Output the (x, y) coordinate of the center of the cell containing the given text.  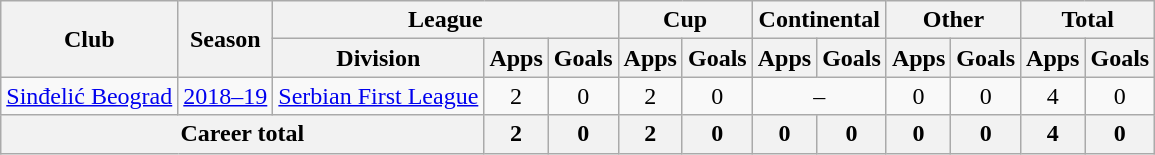
Season (226, 39)
2018–19 (226, 96)
Career total (242, 134)
Sinđelić Beograd (90, 96)
Cup (685, 20)
Club (90, 39)
Serbian First League (378, 96)
Division (378, 58)
Other (953, 20)
Continental (819, 20)
Total (1088, 20)
– (819, 96)
League (446, 20)
